From the cell containing the given text, extract its center point as (X, Y) coordinate. 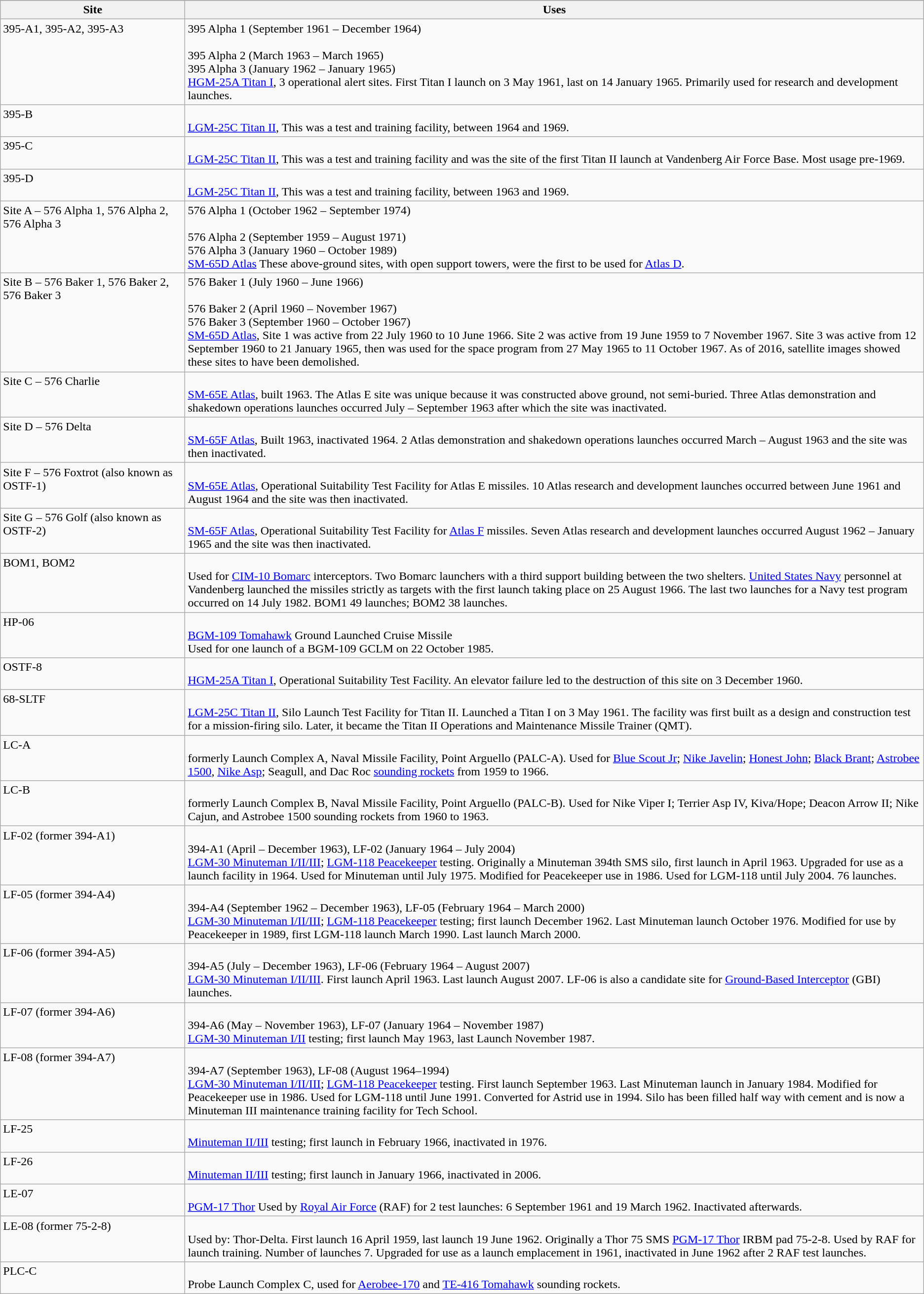
LE-08 (former 75-2-8) (93, 1239)
LF-25 (93, 1136)
Site F – 576 Foxtrot (also known as OSTF-1) (93, 485)
LF-05 (former 394-A4) (93, 914)
BGM-109 Tomahawk Ground Launched Cruise MissileUsed for one launch of a BGM-109 GCLM on 22 October 1985. (554, 635)
395-B (93, 120)
BOM1, BOM2 (93, 582)
Uses (554, 10)
LF-08 (former 394-A7) (93, 1084)
HGM-25A Titan I, Operational Suitability Test Facility. An elevator failure led to the destruction of this site on 3 December 1960. (554, 674)
Site D – 576 Delta (93, 440)
395-D (93, 185)
LC-B (93, 803)
OSTF-8 (93, 674)
Site G – 576 Golf (also known as OSTF-2) (93, 531)
395-C (93, 153)
Site A – 576 Alpha 1, 576 Alpha 2, 576 Alpha 3 (93, 237)
Probe Launch Complex C, used for Aerobee-170 and TE-416 Tomahawk sounding rockets. (554, 1277)
LGM-25C Titan II, This was a test and training facility, between 1964 and 1969. (554, 120)
PLC-C (93, 1277)
394-A6 (May – November 1963), LF-07 (January 1964 – November 1987)LGM-30 Minuteman I/II testing; first launch May 1963, last Launch November 1987. (554, 1025)
LGM-25C Titan II, This was a test and training facility, between 1963 and 1969. (554, 185)
Site C – 576 Charlie (93, 394)
LF-26 (93, 1168)
Minuteman II/III testing; first launch in February 1966, inactivated in 1976. (554, 1136)
Minuteman II/III testing; first launch in January 1966, inactivated in 2006. (554, 1168)
HP-06 (93, 635)
LF-06 (former 394-A5) (93, 973)
Site B – 576 Baker 1, 576 Baker 2, 576 Baker 3 (93, 322)
LC-A (93, 758)
68-SLTF (93, 713)
LE-07 (93, 1200)
PGM-17 Thor Used by Royal Air Force (RAF) for 2 test launches: 6 September 1961 and 19 March 1962. Inactivated afterwards. (554, 1200)
Site (93, 10)
LF-02 (former 394-A1) (93, 856)
LF-07 (former 394-A6) (93, 1025)
395-A1, 395-A2, 395-A3 (93, 62)
